Return (X, Y) of the center of cell containing provided text 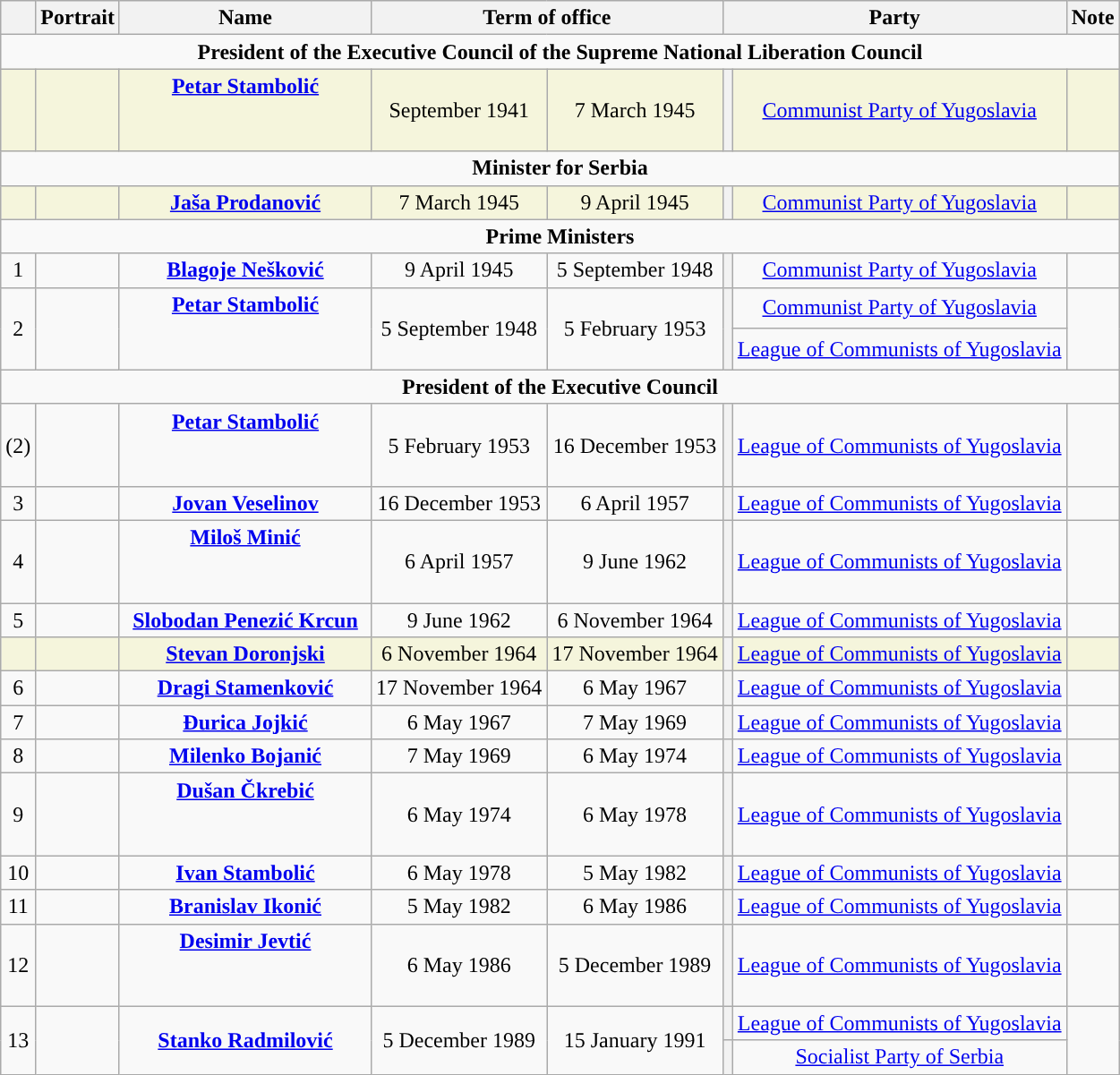
Name (245, 18)
Socialist Party of Serbia (899, 1057)
5 (18, 620)
13 (18, 1040)
6 (18, 688)
Ivan Stambolić (245, 873)
Milenko Bojanić (245, 756)
Note (1092, 18)
Party (894, 18)
Term of office (548, 18)
Đurica Jojkić (245, 722)
Stevan Doronjski (245, 654)
1 (18, 270)
Miloš Minić (245, 561)
2 (18, 328)
11 (18, 907)
President of the Executive Council (560, 387)
Blagoje Nešković (245, 270)
Desimir Jevtić (245, 965)
Prime Ministers (560, 236)
Jaša Prodanović (245, 202)
September 1941 (459, 110)
15 January 1991 (635, 1040)
8 (18, 756)
Branislav Ikonić (245, 907)
Dušan Čkrebić (245, 815)
9 (18, 815)
7 (18, 722)
Jovan Veselinov (245, 503)
(2) (18, 445)
Slobodan Penezić Krcun (245, 620)
3 (18, 503)
Dragi Stamenković (245, 688)
4 (18, 561)
10 (18, 873)
Portrait (78, 18)
12 (18, 965)
Stanko Radmilović (245, 1040)
Minister for Serbia (560, 168)
President of the Executive Council of the Supreme National Liberation Council (560, 52)
